For the text-containing cell, return its midpoint in [x, y] coordinate format. 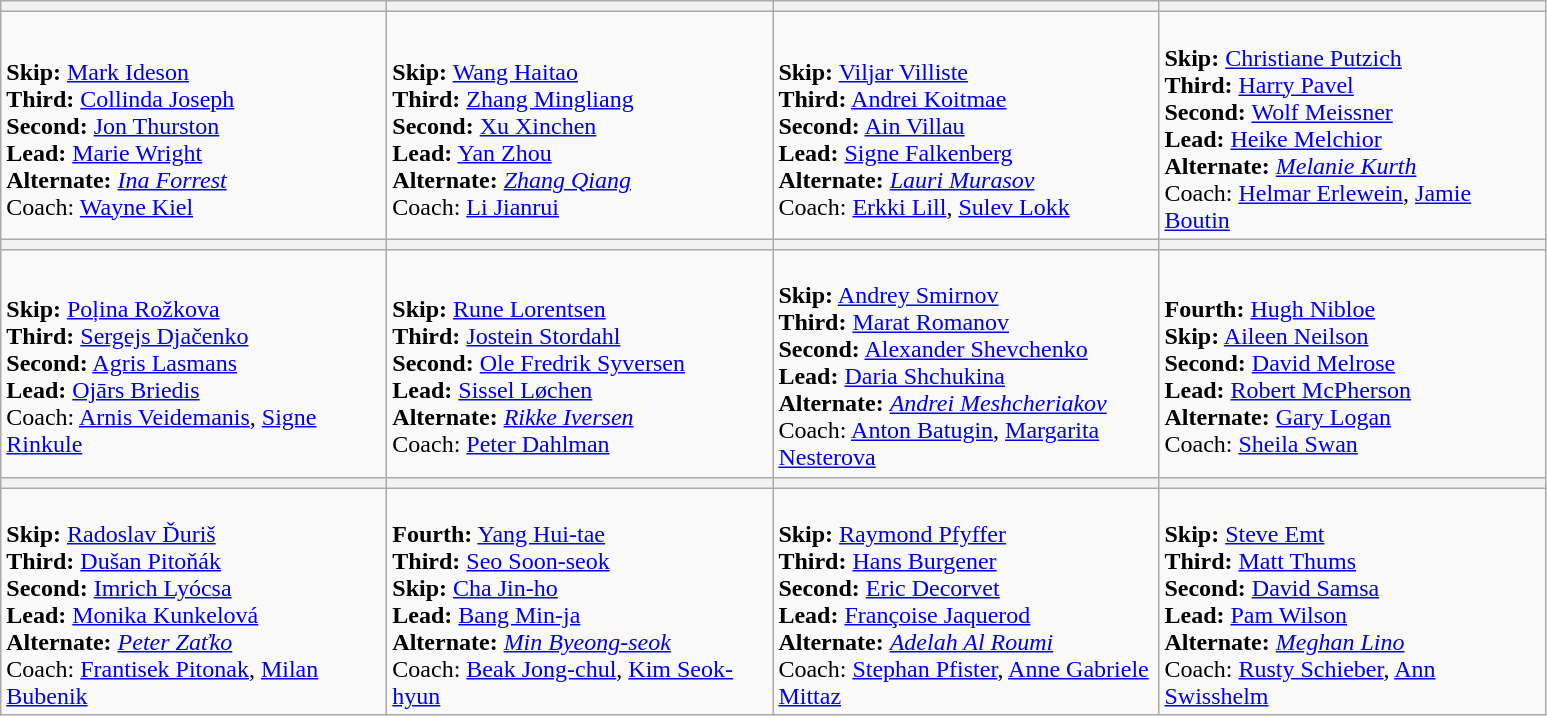
Skip: Christiane Putzich Third: Harry Pavel Second: Wolf Meissner Lead: Heike Melchior Alternate: Melanie Kurth Coach: Helmar Erlewein, Jamie Boutin [1352, 126]
Skip: Radoslav Ďuriš Third: Dušan Pitoňák Second: Imrich Lyócsa Lead: Monika Kunkelová Alternate: Peter Zaťko Coach: Frantisek Pitonak, Milan Bubenik [194, 602]
Fourth: Hugh Nibloe Skip: Aileen Neilson Second: David Melrose Lead: Robert McPherson Alternate: Gary Logan Coach: Sheila Swan [1352, 364]
Fourth: Yang Hui-tae Third: Seo Soon-seok Skip: Cha Jin-ho Lead: Bang Min-ja Alternate: Min Byeong-seok Coach: Beak Jong-chul, Kim Seok-hyun [580, 602]
Skip: Wang Haitao Third: Zhang Mingliang Second: Xu Xinchen Lead: Yan Zhou Alternate: Zhang Qiang Coach: Li Jianrui [580, 126]
Skip: Poļina Rožkova Third: Sergejs Djačenko Second: Agris Lasmans Lead: Ojārs Briedis Coach: Arnis Veidemanis, Signe Rinkule [194, 364]
Skip: Steve Emt Third: Matt Thums Second: David Samsa Lead: Pam Wilson Alternate: Meghan Lino Coach: Rusty Schieber, Ann Swisshelm [1352, 602]
Skip: Mark Ideson Third: Collinda Joseph Second: Jon Thurston Lead: Marie Wright Alternate: Ina Forrest Coach: Wayne Kiel [194, 126]
Skip: Rune Lorentsen Third: Jostein Stordahl Second: Ole Fredrik Syversen Lead: Sissel Løchen Alternate: Rikke Iversen Coach: Peter Dahlman [580, 364]
Skip: Viljar Villiste Third: Andrei Koitmae Second: Ain Villau Lead: Signe Falkenberg Alternate: Lauri Murasov Coach: Erkki Lill, Sulev Lokk [966, 126]
